Find where the given text appears and provide that cell's center as [X, Y] coordinate. 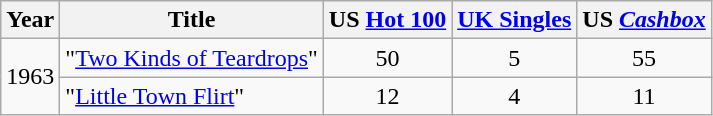
"Little Town Flirt" [192, 96]
Year [30, 20]
11 [644, 96]
12 [387, 96]
Title [192, 20]
4 [514, 96]
5 [514, 58]
55 [644, 58]
US Hot 100 [387, 20]
1963 [30, 77]
50 [387, 58]
"Two Kinds of Teardrops" [192, 58]
US Cashbox [644, 20]
UK Singles [514, 20]
